Return [X, Y] of the center of cell containing provided text 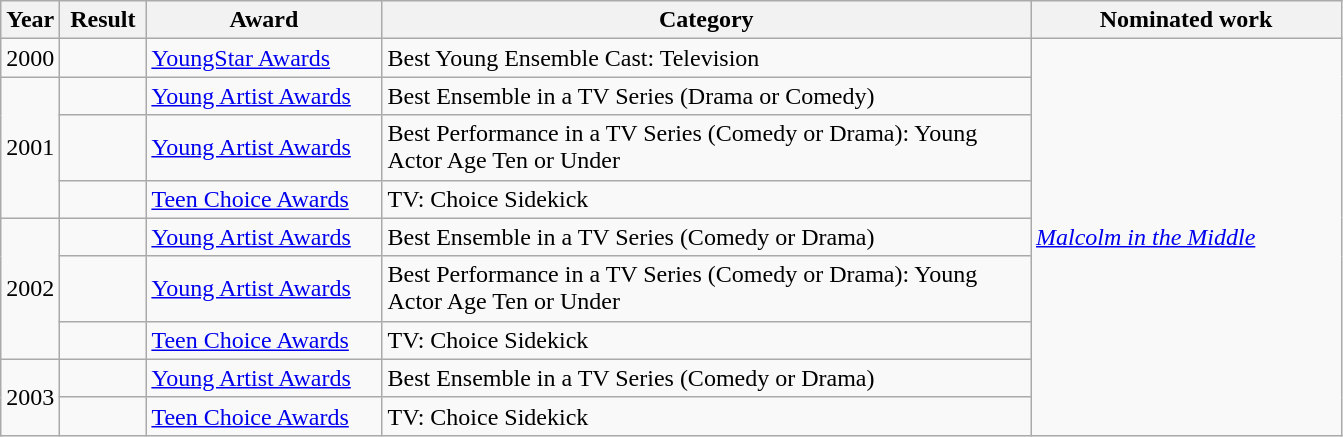
2003 [30, 397]
YoungStar Awards [264, 58]
2001 [30, 148]
Malcolm in the Middle [1186, 238]
Best Young Ensemble Cast: Television [706, 58]
Award [264, 20]
Year [30, 20]
Result [103, 20]
Best Ensemble in a TV Series (Drama or Comedy) [706, 96]
Nominated work [1186, 20]
2002 [30, 288]
Category [706, 20]
2000 [30, 58]
